Detect which cell encompasses the target text, then output its (X, Y) center coordinate. 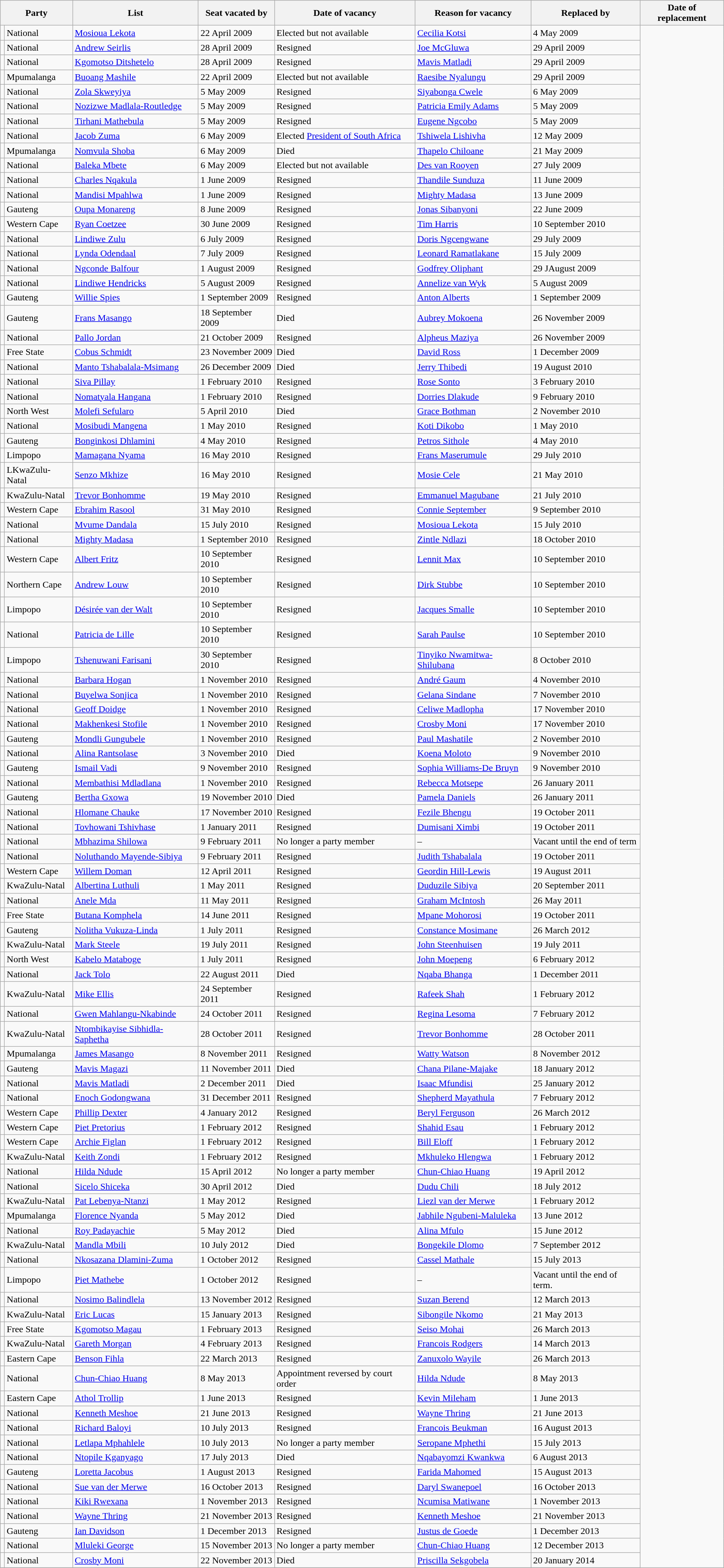
Zanuxolo Wayile (473, 1358)
Tshiwela Lishivha (473, 136)
6 July 2009 (237, 239)
Willie Spies (135, 298)
16 August 2013 (586, 1428)
Andrew Louw (135, 585)
Ryan Coetzee (135, 224)
20 September 2011 (586, 886)
Albertina Luthuli (135, 886)
Geoff Doidge (135, 709)
Jabhile Ngubeni-Maluleka (473, 1215)
12 December 2013 (586, 1546)
Mvume Dandala (135, 525)
29 July 2010 (586, 455)
Roy Padayachie (135, 1231)
Alina Mfulo (473, 1231)
Northern Cape (39, 585)
Mosie Cele (473, 476)
Farida Mahomed (473, 1472)
Koena Moloto (473, 753)
Des van Rooyen (473, 165)
1 December 2009 (586, 352)
Membathisi Mdladlana (135, 783)
Jonas Sibanyoni (473, 210)
Keith Zondi (135, 1157)
Seat vacated by (237, 13)
15 January 2013 (237, 1314)
8 June 2009 (237, 210)
Athol Trollip (135, 1398)
21 May 2009 (586, 150)
Eugene Ngcobo (473, 121)
Eric Lucas (135, 1314)
Mosibudi Mangena (135, 426)
Francois Rodgers (473, 1344)
Nkosazana Dlamini-Zuma (135, 1260)
Seiso Mohai (473, 1329)
Justus de Goede (473, 1531)
31 December 2011 (237, 1098)
Mbhazima Shilowa (135, 842)
7 November 2010 (586, 694)
Paul Mashatile (473, 739)
Albert Fritz (135, 559)
14 March 2013 (586, 1344)
Benson Fihla (135, 1358)
Replaced by (586, 13)
Doris Ngcengwane (473, 239)
Mamagana Nyama (135, 455)
18 October 2010 (586, 539)
21 May 2010 (586, 476)
19 August 2011 (586, 871)
Phillip Dexter (135, 1113)
Makhenkesi Stofile (135, 724)
Sarah Paulse (473, 635)
Manto Tshabalala-Msimang (135, 367)
Jerry Thibedi (473, 367)
Sibongile Nkomo (473, 1314)
1 January 2011 (237, 827)
Anele Mda (135, 900)
6 August 2013 (586, 1457)
1 May 2012 (237, 1201)
Sue van der Merwe (135, 1486)
Frans Maserumule (473, 455)
Sophia Williams-De Bruyn (473, 768)
Graham McIntosh (473, 900)
Mkhuleko Hlengwa (473, 1157)
Koti Dikobo (473, 426)
Geordin Hill-Lewis (473, 871)
Molefi Sefularo (135, 411)
Alina Rantsolase (135, 753)
19 May 2010 (237, 495)
Fezile Bhengu (473, 812)
14 June 2011 (237, 915)
Cobus Schmidt (135, 352)
James Masango (135, 1054)
4 February 2013 (237, 1344)
Anton Alberts (473, 298)
Mondli Gungubele (135, 739)
Bill Eloff (473, 1142)
18 January 2012 (586, 1069)
13 June 2009 (586, 194)
Thandile Sunduza (473, 180)
Kgomotso Ditshetelo (135, 62)
Lindiwe Zulu (135, 239)
Nqabayomzi Kwankwa (473, 1457)
Rafeek Shah (473, 994)
Vacant until the end of term (586, 842)
Siyabonga Cwele (473, 92)
21 October 2009 (237, 337)
Date of replacement (682, 13)
Chana Pilane-Majake (473, 1069)
André Gaum (473, 680)
Charles Nqakula (135, 180)
29 July 2009 (586, 239)
Nozizwe Madlala-Routledge (135, 106)
Nosimo Balindlela (135, 1300)
Ebrahim Rasool (135, 510)
11 June 2009 (586, 180)
26 May 2011 (586, 900)
Mpane Mohorosi (473, 915)
10 July 2012 (237, 1245)
Richard Baloyi (135, 1428)
Gareth Morgan (135, 1344)
John Steenhuisen (473, 944)
Enoch Godongwana (135, 1098)
19 April 2012 (586, 1171)
Gelana Sindane (473, 694)
Frans Masango (135, 318)
22 November 2013 (237, 1560)
26 December 2009 (237, 367)
6 February 2012 (586, 959)
Date of vacancy (345, 13)
Godfrey Oliphant (473, 268)
22 March 2013 (237, 1358)
Mandla Mbili (135, 1245)
30 June 2009 (237, 224)
15 August 2013 (586, 1472)
Bongekile Dlomo (473, 1245)
Noluthando Mayende-Sibiya (135, 856)
21 May 2013 (586, 1314)
Buyelwa Sonjica (135, 694)
Mandisi Mpahlwa (135, 194)
22 June 2009 (586, 210)
Tirhani Mathebula (135, 121)
1 September 2010 (237, 539)
1 December 2011 (586, 974)
Pallo Jordan (135, 337)
18 July 2012 (586, 1186)
Judith Tshabalala (473, 856)
Pat Lebenya-Ntanzi (135, 1201)
4 January 2012 (237, 1113)
15 June 2012 (586, 1231)
29 JAugust 2009 (586, 268)
Siva Pillay (135, 382)
Baleka Mbete (135, 165)
Petros Sithole (473, 440)
Oupa Monareng (135, 210)
Dorries Dlakude (473, 396)
Kgomotso Magau (135, 1329)
Nomatyala Hangana (135, 396)
25 January 2012 (586, 1083)
Connie September (473, 510)
Thapelo Chiloane (473, 150)
Reason for vacancy (473, 13)
Lennit Max (473, 559)
Mike Ellis (135, 994)
Patricia de Lille (135, 635)
Andrew Seirlis (135, 48)
1 August 2013 (237, 1472)
Kabelo Mataboge (135, 959)
Senzo Mkhize (135, 476)
Leonard Ramatlakane (473, 254)
Sicelo Shiceka (135, 1186)
5 April 2010 (237, 411)
Watty Watson (473, 1054)
Willem Doman (135, 871)
Désirée van der Walt (135, 609)
Barbara Hogan (135, 680)
9 September 2010 (586, 510)
Rebecca Motsepe (473, 783)
Tovhowani Tshivhase (135, 827)
Seropane Mphethi (473, 1442)
17 July 2013 (237, 1457)
Lynda Odendaal (135, 254)
Daryl Swanepoel (473, 1486)
Ismail Vadi (135, 768)
Cecilia Kotsi (473, 33)
Grace Bothman (473, 411)
Francois Beukman (473, 1428)
Florence Nyanda (135, 1215)
Tshenuwani Farisani (135, 660)
Bonginkosi Dhlamini (135, 440)
List (135, 13)
11 May 2011 (237, 900)
Ntombikayise Sibhidla-Saphetha (135, 1034)
Elected President of South Africa (345, 136)
Dumisani Ximbi (473, 827)
Nolitha Vukuza-Linda (135, 930)
Patricia Emily Adams (473, 106)
11 November 2011 (237, 1069)
Suzan Berend (473, 1300)
Hlomane Chauke (135, 812)
Dirk Stubbe (473, 585)
4 May 2009 (586, 33)
Piet Mathebe (135, 1280)
Liezl van der Merwe (473, 1201)
30 April 2012 (237, 1186)
Gwen Mahlangu-Nkabinde (135, 1014)
4 November 2010 (586, 680)
David Ross (473, 352)
3 November 2010 (237, 753)
24 October 2011 (237, 1014)
Zola Skweyiya (135, 92)
12 May 2009 (586, 136)
1 May 2011 (237, 886)
Duduzile Sibiya (473, 886)
Ncumisa Matiwane (473, 1502)
Regina Lesoma (473, 1014)
Ngconde Balfour (135, 268)
Tim Harris (473, 224)
Mavis Magazi (135, 1069)
Isaac Mfundisi (473, 1083)
Priscilla Sekgobela (473, 1560)
3 February 2010 (586, 382)
Appointment reversed by court order (345, 1379)
Pamela Daniels (473, 798)
Lindiwe Hendricks (135, 283)
9 February 2010 (586, 396)
12 April 2011 (237, 871)
Alpheus Maziya (473, 337)
18 September 2009 (237, 318)
20 January 2014 (586, 1560)
8 October 2010 (586, 660)
21 July 2010 (586, 495)
Mluleki George (135, 1546)
Party (36, 13)
Zintle Ndlazi (473, 539)
24 September 2011 (237, 994)
19 November 2010 (237, 798)
Jacques Smalle (473, 609)
15 July 2009 (586, 254)
Butana Komphela (135, 915)
31 May 2010 (237, 510)
Shahid Esau (473, 1127)
Buoang Mashile (135, 77)
Cassel Mathale (473, 1260)
John Moepeng (473, 959)
Rose Sonto (473, 382)
Jack Tolo (135, 974)
Kevin Mileham (473, 1398)
23 November 2009 (237, 352)
Annelize van Wyk (473, 283)
Archie Figlan (135, 1142)
Emmanuel Magubane (473, 495)
Ntopile Kganyago (135, 1457)
19 August 2010 (586, 367)
8 November 2011 (237, 1054)
13 November 2012 (237, 1300)
8 November 2012 (586, 1054)
Dudu Chili (473, 1186)
Ian Davidson (135, 1531)
Nomvula Shoba (135, 150)
22 August 2011 (237, 974)
Constance Mosimane (473, 930)
Mark Steele (135, 944)
Shepherd Mayathula (473, 1098)
Jacob Zuma (135, 136)
Beryl Ferguson (473, 1113)
12 March 2013 (586, 1300)
1 August 2009 (237, 268)
15 November 2013 (237, 1546)
1 February 2013 (237, 1329)
27 July 2009 (586, 165)
Bertha Gxowa (135, 798)
30 September 2010 (237, 660)
Piet Pretorius (135, 1127)
Vacant until the end of term. (586, 1280)
Tinyiko Nwamitwa-Shilubana (473, 660)
Raesibe Nyalungu (473, 77)
Joe McGluwa (473, 48)
LKwaZulu-Natal (39, 476)
13 June 2012 (586, 1215)
Loretta Jacobus (135, 1472)
Kiki Rwexana (135, 1502)
7 September 2012 (586, 1245)
7 July 2009 (237, 254)
Letlapa Mphahlele (135, 1442)
Nqaba Bhanga (473, 974)
15 April 2012 (237, 1171)
Aubrey Mokoena (473, 318)
2 December 2011 (237, 1083)
Celiwe Madlopha (473, 709)
